Search for the cell housing the specified text and yield its [X, Y] center coordinate. 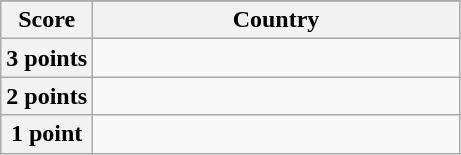
Score [47, 20]
2 points [47, 96]
3 points [47, 58]
Country [276, 20]
1 point [47, 134]
